Find where the given text appears and provide that cell's center as (X, Y) coordinate. 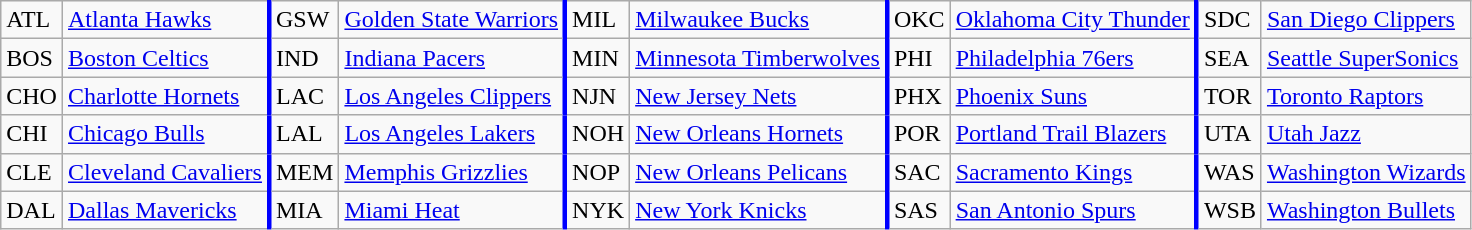
IND (304, 58)
New Orleans Pelicans (758, 172)
San Diego Clippers (1366, 20)
Sacramento Kings (1074, 172)
Atlanta Hawks (166, 20)
MIL (598, 20)
CLE (32, 172)
Seattle SuperSonics (1366, 58)
Washington Wizards (1366, 172)
UTA (1230, 134)
SAC (918, 172)
MIN (598, 58)
Charlotte Hornets (166, 96)
PHX (918, 96)
Phoenix Suns (1074, 96)
New Orleans Hornets (758, 134)
Dallas Mavericks (166, 210)
Minnesota Timberwolves (758, 58)
TOR (1230, 96)
New Jersey Nets (758, 96)
CHO (32, 96)
Golden State Warriors (452, 20)
Chicago Bulls (166, 134)
Oklahoma City Thunder (1074, 20)
OKC (918, 20)
San Antonio Spurs (1074, 210)
MEM (304, 172)
Toronto Raptors (1366, 96)
Boston Celtics (166, 58)
LAC (304, 96)
Portland Trail Blazers (1074, 134)
SDC (1230, 20)
Cleveland Cavaliers (166, 172)
Milwaukee Bucks (758, 20)
Indiana Pacers (452, 58)
DAL (32, 210)
SEA (1230, 58)
BOS (32, 58)
LAL (304, 134)
ATL (32, 20)
Los Angeles Lakers (452, 134)
PHI (918, 58)
NOH (598, 134)
MIA (304, 210)
New York Knicks (758, 210)
WSB (1230, 210)
Los Angeles Clippers (452, 96)
Washington Bullets (1366, 210)
Utah Jazz (1366, 134)
NOP (598, 172)
NJN (598, 96)
WAS (1230, 172)
SAS (918, 210)
GSW (304, 20)
Memphis Grizzlies (452, 172)
Philadelphia 76ers (1074, 58)
CHI (32, 134)
POR (918, 134)
NYK (598, 210)
Miami Heat (452, 210)
